From the cell containing the given text, extract its center point as (X, Y) coordinate. 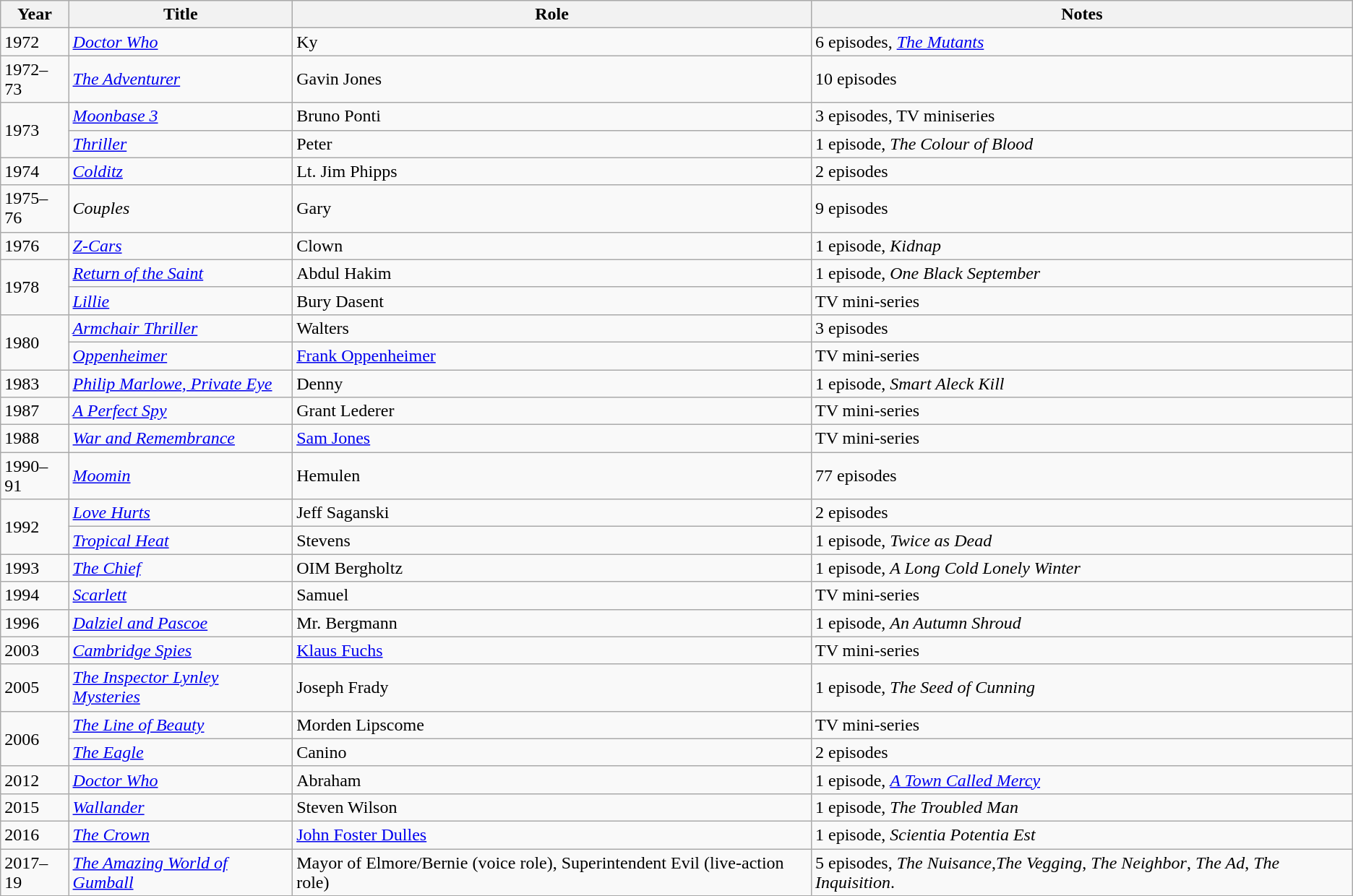
Hemulen (552, 475)
The Amazing World of Gumball (181, 871)
2005 (35, 688)
1994 (35, 595)
1 episode, An Autumn Shroud (1081, 623)
1990–91 (35, 475)
2003 (35, 650)
Z-Cars (181, 246)
1 episode, Scientia Potentia Est (1081, 835)
1 episode, One Black September (1081, 273)
Wallander (181, 807)
Denny (552, 384)
The Crown (181, 835)
Jeff Saganski (552, 513)
Love Hurts (181, 513)
1 episode, The Colour of Blood (1081, 144)
Role (552, 14)
77 episodes (1081, 475)
10 episodes (1081, 79)
1983 (35, 384)
Ky (552, 42)
Notes (1081, 14)
OIM Bergholtz (552, 568)
Steven Wilson (552, 807)
Sam Jones (552, 439)
1 episode, Kidnap (1081, 246)
1993 (35, 568)
Samuel (552, 595)
Oppenheimer (181, 356)
Dalziel and Pascoe (181, 623)
Stevens (552, 540)
Mayor of Elmore/Bernie (voice role), Superintendent Evil (live-action role) (552, 871)
5 episodes, The Nuisance,The Vegging, The Neighbor, The Ad, The Inquisition. (1081, 871)
Title (181, 14)
1974 (35, 171)
1973 (35, 130)
Gavin Jones (552, 79)
Cambridge Spies (181, 650)
2016 (35, 835)
Gary (552, 208)
1992 (35, 527)
2006 (35, 738)
2017–19 (35, 871)
The Inspector Lynley Mysteries (181, 688)
Return of the Saint (181, 273)
John Foster Dulles (552, 835)
1976 (35, 246)
The Adventurer (181, 79)
Colditz (181, 171)
1975–76 (35, 208)
Grant Lederer (552, 411)
Abdul Hakim (552, 273)
Scarlett (181, 595)
1 episode, Twice as Dead (1081, 540)
2015 (35, 807)
War and Remembrance (181, 439)
Armchair Thriller (181, 328)
Year (35, 14)
2012 (35, 780)
3 episodes (1081, 328)
Lt. Jim Phipps (552, 171)
1996 (35, 623)
1978 (35, 287)
Moonbase 3 (181, 116)
Clown (552, 246)
The Eagle (181, 752)
Bury Dasent (552, 301)
Joseph Frady (552, 688)
Klaus Fuchs (552, 650)
1972 (35, 42)
Frank Oppenheimer (552, 356)
3 episodes, TV miniseries (1081, 116)
The Line of Beauty (181, 725)
Mr. Bergmann (552, 623)
A Perfect Spy (181, 411)
1972–73 (35, 79)
1980 (35, 342)
The Chief (181, 568)
9 episodes (1081, 208)
Couples (181, 208)
Lillie (181, 301)
Morden Lipscome (552, 725)
Walters (552, 328)
1988 (35, 439)
1987 (35, 411)
6 episodes, The Mutants (1081, 42)
1 episode, A Town Called Mercy (1081, 780)
Thriller (181, 144)
Abraham (552, 780)
1 episode, A Long Cold Lonely Winter (1081, 568)
Tropical Heat (181, 540)
1 episode, The Seed of Cunning (1081, 688)
Philip Marlowe, Private Eye (181, 384)
Canino (552, 752)
1 episode, The Troubled Man (1081, 807)
Peter (552, 144)
1 episode, Smart Aleck Kill (1081, 384)
Moomin (181, 475)
Bruno Ponti (552, 116)
